Provide the (x, y) coordinate of the cell's center where the given text is located.  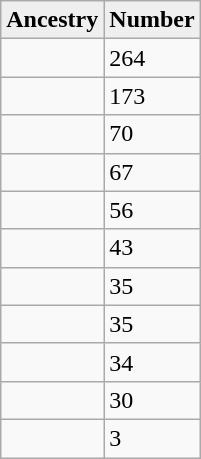
34 (152, 362)
264 (152, 58)
Number (152, 20)
67 (152, 172)
56 (152, 210)
43 (152, 248)
Ancestry (52, 20)
3 (152, 438)
30 (152, 400)
70 (152, 134)
173 (152, 96)
